Find where the given text appears and provide that cell's center as (X, Y) coordinate. 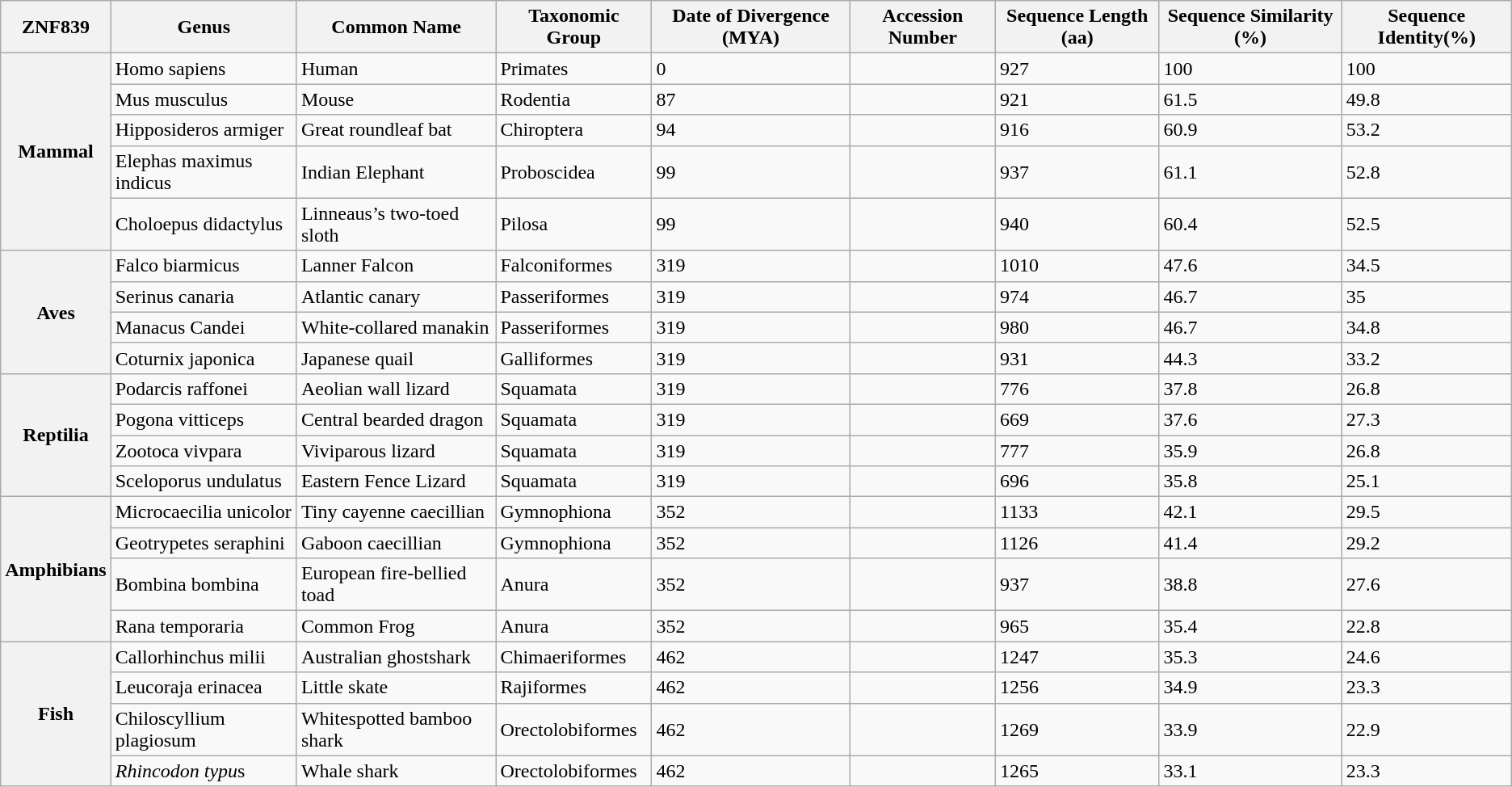
Bombina bombina (204, 585)
60.4 (1250, 225)
Amphibians (56, 569)
Proboscidea (573, 171)
669 (1077, 419)
940 (1077, 225)
53.2 (1426, 130)
34.9 (1250, 688)
Elephas maximus indicus (204, 171)
25.1 (1426, 482)
Aeolian wall lizard (396, 389)
33.2 (1426, 358)
27.6 (1426, 585)
Zootoca vivpara (204, 450)
Lanner Falcon (396, 266)
Atlantic canary (396, 297)
White-collared manakin (396, 327)
Falconiformes (573, 266)
European fire-bellied toad (396, 585)
Great roundleaf bat (396, 130)
Taxonomic Group (573, 27)
777 (1077, 450)
Little skate (396, 688)
Viviparous lizard (396, 450)
Reptilia (56, 435)
Rodentia (573, 99)
22.9 (1426, 729)
Sequence Identity(%) (1426, 27)
Podarcis raffonei (204, 389)
Serinus canaria (204, 297)
Pilosa (573, 225)
1247 (1077, 657)
22.8 (1426, 626)
Chiroptera (573, 130)
921 (1077, 99)
34.5 (1426, 266)
35.3 (1250, 657)
1256 (1077, 688)
Pogona vitticeps (204, 419)
0 (751, 69)
38.8 (1250, 585)
47.6 (1250, 266)
Falco biarmicus (204, 266)
49.8 (1426, 99)
29.5 (1426, 512)
980 (1077, 327)
Indian Elephant (396, 171)
Central bearded dragon (396, 419)
94 (751, 130)
42.1 (1250, 512)
965 (1077, 626)
Callorhinchus milii (204, 657)
Rhincodon typus (204, 771)
Primates (573, 69)
Chimaeriformes (573, 657)
61.1 (1250, 171)
24.6 (1426, 657)
Date of Divergence (MYA) (751, 27)
Tiny cayenne caecillian (396, 512)
927 (1077, 69)
776 (1077, 389)
61.5 (1250, 99)
Sequence Similarity (%) (1250, 27)
Mus musculus (204, 99)
Mammal (56, 152)
37.8 (1250, 389)
35 (1426, 297)
Mouse (396, 99)
Hipposideros armiger (204, 130)
Homo sapiens (204, 69)
Accession Number (922, 27)
44.3 (1250, 358)
Rajiformes (573, 688)
ZNF839 (56, 27)
974 (1077, 297)
Common Name (396, 27)
Whale shark (396, 771)
1133 (1077, 512)
Leucoraja erinacea (204, 688)
34.8 (1426, 327)
Chiloscyllium plagiosum (204, 729)
Manacus Candei (204, 327)
696 (1077, 482)
29.2 (1426, 543)
Coturnix japonica (204, 358)
52.5 (1426, 225)
1010 (1077, 266)
87 (751, 99)
1269 (1077, 729)
41.4 (1250, 543)
35.8 (1250, 482)
Japanese quail (396, 358)
Human (396, 69)
Whitespotted bamboo shark (396, 729)
1126 (1077, 543)
Aves (56, 312)
Geotrypetes seraphini (204, 543)
Gaboon caecillian (396, 543)
Common Frog (396, 626)
Sceloporus undulatus (204, 482)
33.9 (1250, 729)
Australian ghostshark (396, 657)
60.9 (1250, 130)
Linneaus’s two-toed sloth (396, 225)
35.4 (1250, 626)
Microcaecilia unicolor (204, 512)
35.9 (1250, 450)
Galliformes (573, 358)
37.6 (1250, 419)
Genus (204, 27)
Fish (56, 714)
Sequence Length (aa) (1077, 27)
916 (1077, 130)
27.3 (1426, 419)
1265 (1077, 771)
33.1 (1250, 771)
Choloepus didactylus (204, 225)
Eastern Fence Lizard (396, 482)
Rana temporaria (204, 626)
931 (1077, 358)
52.8 (1426, 171)
